Pinpoint the cell where the given text exists, returning its [X, Y] midpoint coordinate. 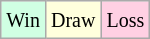
Draw [72, 20]
Loss [126, 20]
Win [24, 20]
